Determine the (X, Y) coordinate at the center of the cell enclosing the given text.  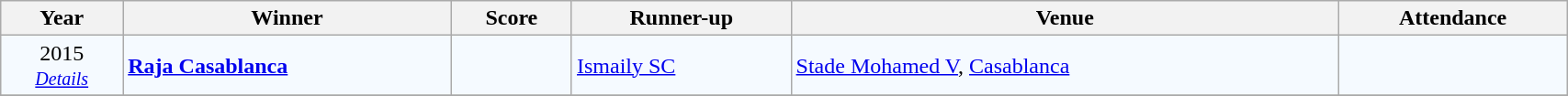
Venue (1065, 18)
Ismaily SC (682, 66)
2015Details (62, 66)
Attendance (1453, 18)
Raja Casablanca (288, 66)
Year (62, 18)
Winner (288, 18)
Runner-up (682, 18)
Score (511, 18)
Stade Mohamed V, Casablanca (1065, 66)
